Pinpoint the cell where the given text exists, returning its (X, Y) midpoint coordinate. 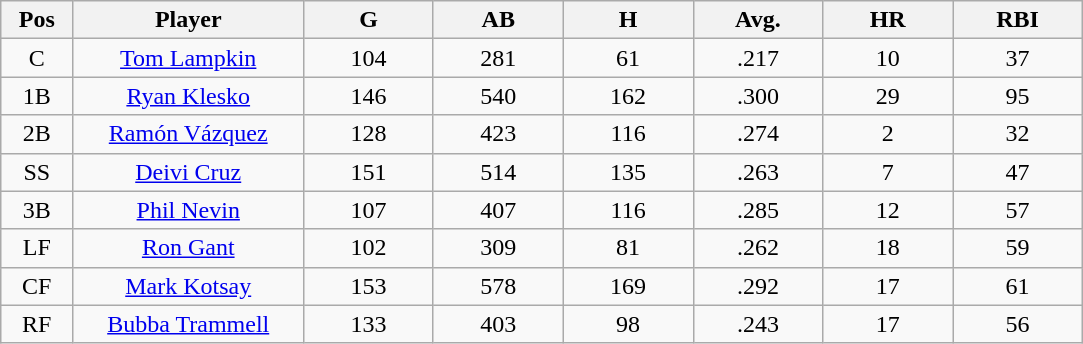
540 (498, 96)
32 (1018, 134)
37 (1018, 58)
10 (888, 58)
12 (888, 210)
95 (1018, 96)
.285 (758, 210)
56 (1018, 324)
1B (37, 96)
Player (188, 20)
Deivi Cruz (188, 172)
.292 (758, 286)
169 (628, 286)
153 (369, 286)
CF (37, 286)
Ron Gant (188, 248)
403 (498, 324)
Phil Nevin (188, 210)
.243 (758, 324)
2 (888, 134)
104 (369, 58)
G (369, 20)
H (628, 20)
3B (37, 210)
29 (888, 96)
SS (37, 172)
57 (1018, 210)
.300 (758, 96)
47 (1018, 172)
98 (628, 324)
133 (369, 324)
128 (369, 134)
135 (628, 172)
.263 (758, 172)
.262 (758, 248)
.274 (758, 134)
.217 (758, 58)
Mark Kotsay (188, 286)
RF (37, 324)
18 (888, 248)
162 (628, 96)
RBI (1018, 20)
146 (369, 96)
C (37, 58)
59 (1018, 248)
HR (888, 20)
407 (498, 210)
2B (37, 134)
281 (498, 58)
Tom Lampkin (188, 58)
AB (498, 20)
Bubba Trammell (188, 324)
Ramón Vázquez (188, 134)
578 (498, 286)
Pos (37, 20)
Avg. (758, 20)
309 (498, 248)
102 (369, 248)
151 (369, 172)
107 (369, 210)
514 (498, 172)
7 (888, 172)
423 (498, 134)
Ryan Klesko (188, 96)
81 (628, 248)
LF (37, 248)
